Return (X, Y) of the center of cell containing provided text 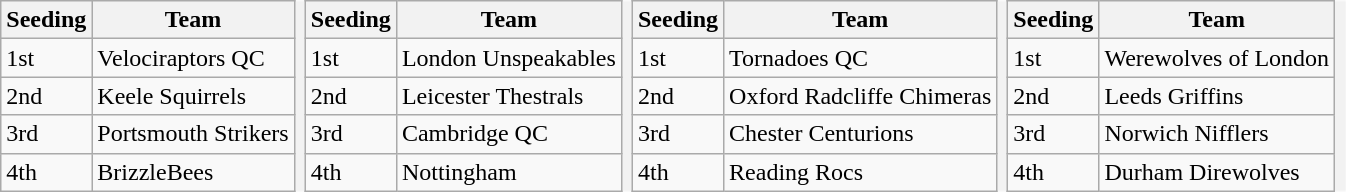
Leicester Thestrals (508, 96)
BrizzleBees (193, 172)
Portsmouth Strikers (193, 134)
Keele Squirrels (193, 96)
Norwich Nifflers (1217, 134)
London Unspeakables (508, 58)
Tornadoes QC (860, 58)
Chester Centurions (860, 134)
Cambridge QC (508, 134)
Velociraptors QC (193, 58)
Leeds Griffins (1217, 96)
Nottingham (508, 172)
Werewolves of London (1217, 58)
Oxford Radcliffe Chimeras (860, 96)
Reading Rocs (860, 172)
Durham Direwolves (1217, 172)
